Return [X, Y] of the center of cell containing provided text 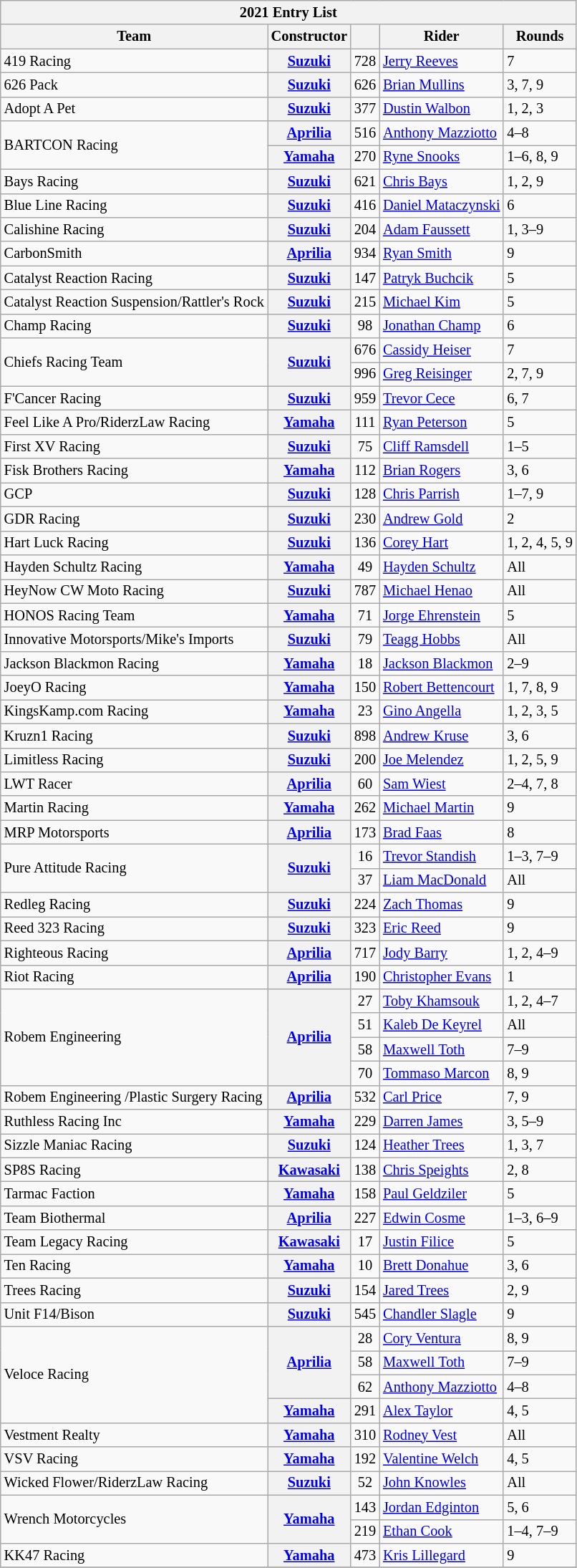
Martin Racing [135, 808]
1, 2, 9 [540, 181]
Gino Angella [441, 711]
Ryan Smith [441, 254]
Cliff Ramsdell [441, 446]
1, 2, 4–7 [540, 1001]
676 [365, 350]
Adopt A Pet [135, 109]
143 [365, 1507]
545 [365, 1314]
Team Legacy Racing [135, 1242]
Michael Martin [441, 808]
112 [365, 471]
Heather Trees [441, 1145]
Catalyst Reaction Suspension/Rattler's Rock [135, 302]
158 [365, 1194]
Redleg Racing [135, 905]
Robem Engineering /Plastic Surgery Racing [135, 1097]
28 [365, 1338]
1 [540, 977]
Team Biothermal [135, 1218]
Zach Thomas [441, 905]
323 [365, 928]
2021 Entry List [288, 12]
John Knowles [441, 1483]
60 [365, 784]
Sam Wiest [441, 784]
Team [135, 37]
Justin Filice [441, 1242]
Tommaso Marcon [441, 1073]
Reed 323 Racing [135, 928]
270 [365, 157]
626 [365, 85]
7, 9 [540, 1097]
Christopher Evans [441, 977]
Jerry Reeves [441, 61]
Alex Taylor [441, 1410]
Rodney Vest [441, 1435]
Andrew Gold [441, 519]
Chris Bays [441, 181]
Dustin Walbon [441, 109]
Cassidy Heiser [441, 350]
Brian Mullins [441, 85]
Feel Like A Pro/RiderzLaw Racing [135, 422]
Jody Barry [441, 953]
HONOS Racing Team [135, 615]
1–5 [540, 446]
219 [365, 1531]
Liam MacDonald [441, 880]
37 [365, 880]
Corey Hart [441, 543]
Trevor Cece [441, 398]
Jackson Blackmon Racing [135, 663]
128 [365, 494]
Robert Bettencourt [441, 688]
Trevor Standish [441, 856]
Sizzle Maniac Racing [135, 1145]
Toby Khamsouk [441, 1001]
JoeyO Racing [135, 688]
227 [365, 1218]
Chandler Slagle [441, 1314]
Greg Reisinger [441, 374]
1–3, 7–9 [540, 856]
Teagg Hobbs [441, 639]
49 [365, 567]
Righteous Racing [135, 953]
Catalyst Reaction Racing [135, 278]
150 [365, 688]
LWT Racer [135, 784]
Jackson Blackmon [441, 663]
996 [365, 374]
138 [365, 1170]
75 [365, 446]
Ryan Peterson [441, 422]
VSV Racing [135, 1459]
Constructor [309, 37]
416 [365, 206]
224 [365, 905]
Kris Lillegard [441, 1555]
136 [365, 543]
204 [365, 229]
262 [365, 808]
1, 7, 8, 9 [540, 688]
621 [365, 181]
Tarmac Faction [135, 1194]
192 [365, 1459]
Pure Attitude Racing [135, 868]
Robem Engineering [135, 1037]
Ryne Snooks [441, 157]
1, 3–9 [540, 229]
70 [365, 1073]
310 [365, 1435]
2, 7, 9 [540, 374]
717 [365, 953]
Jordan Edginton [441, 1507]
BARTCON Racing [135, 145]
Paul Geldziler [441, 1194]
Unit F14/Bison [135, 1314]
419 Racing [135, 61]
1, 2, 4, 5, 9 [540, 543]
229 [365, 1122]
3, 5–9 [540, 1122]
Michael Kim [441, 302]
Ruthless Racing Inc [135, 1122]
Chris Speights [441, 1170]
Hart Luck Racing [135, 543]
Chris Parrish [441, 494]
1, 2, 3 [540, 109]
Chiefs Racing Team [135, 362]
Jorge Ehrenstein [441, 615]
898 [365, 736]
1–7, 9 [540, 494]
Kaleb De Keyrel [441, 1025]
16 [365, 856]
124 [365, 1145]
Veloce Racing [135, 1374]
51 [365, 1025]
Ten Racing [135, 1266]
473 [365, 1555]
291 [365, 1410]
F'Cancer Racing [135, 398]
934 [365, 254]
KingsKamp.com Racing [135, 711]
Blue Line Racing [135, 206]
111 [365, 422]
8 [540, 832]
1–4, 7–9 [540, 1531]
532 [365, 1097]
Riot Racing [135, 977]
Andrew Kruse [441, 736]
1, 2, 5, 9 [540, 760]
Wrench Motorcycles [135, 1519]
215 [365, 302]
Rounds [540, 37]
Limitless Racing [135, 760]
79 [365, 639]
516 [365, 133]
CarbonSmith [135, 254]
200 [365, 760]
2, 8 [540, 1170]
959 [365, 398]
Rider [441, 37]
62 [365, 1387]
Adam Faussett [441, 229]
5, 6 [540, 1507]
Kruzn1 Racing [135, 736]
KK47 Racing [135, 1555]
1, 3, 7 [540, 1145]
71 [365, 615]
Hayden Schultz [441, 567]
98 [365, 326]
6, 7 [540, 398]
Daniel Mataczynski [441, 206]
173 [365, 832]
Darren James [441, 1122]
18 [365, 663]
GDR Racing [135, 519]
230 [365, 519]
Bays Racing [135, 181]
787 [365, 591]
Wicked Flower/RiderzLaw Racing [135, 1483]
Eric Reed [441, 928]
Brian Rogers [441, 471]
10 [365, 1266]
Trees Racing [135, 1290]
Champ Racing [135, 326]
Brett Donahue [441, 1266]
Jared Trees [441, 1290]
Jonathan Champ [441, 326]
Ethan Cook [441, 1531]
1–3, 6–9 [540, 1218]
52 [365, 1483]
2–9 [540, 663]
Patryk Buchcik [441, 278]
Cory Ventura [441, 1338]
GCP [135, 494]
Innovative Motorsports/Mike's Imports [135, 639]
1–6, 8, 9 [540, 157]
2 [540, 519]
HeyNow CW Moto Racing [135, 591]
Carl Price [441, 1097]
190 [365, 977]
SP8S Racing [135, 1170]
Joe Melendez [441, 760]
Brad Faas [441, 832]
626 Pack [135, 85]
2, 9 [540, 1290]
Michael Henao [441, 591]
154 [365, 1290]
377 [365, 109]
First XV Racing [135, 446]
Valentine Welch [441, 1459]
Edwin Cosme [441, 1218]
3, 7, 9 [540, 85]
2–4, 7, 8 [540, 784]
Fisk Brothers Racing [135, 471]
147 [365, 278]
Vestment Realty [135, 1435]
Hayden Schultz Racing [135, 567]
23 [365, 711]
728 [365, 61]
MRP Motorsports [135, 832]
Calishine Racing [135, 229]
27 [365, 1001]
17 [365, 1242]
1, 2, 3, 5 [540, 711]
1, 2, 4–9 [540, 953]
